Extract the [x, y] coordinate from the center of the cell holding the provided text.  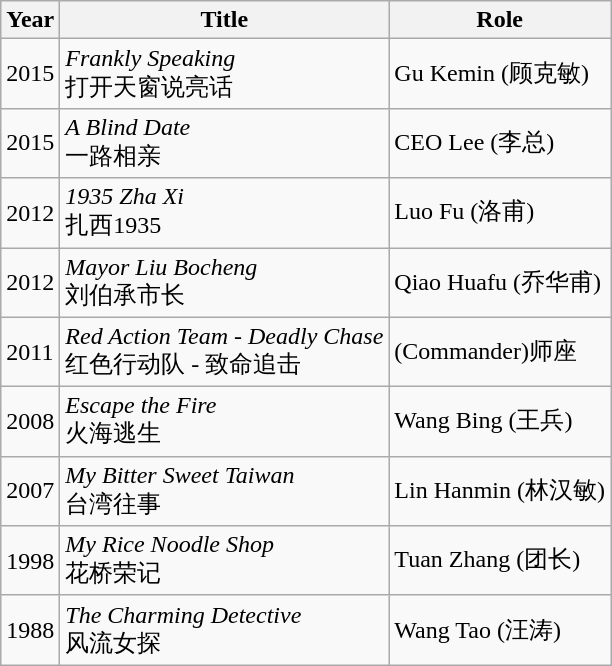
Role [500, 20]
Wang Bing (王兵) [500, 422]
Title [224, 20]
Gu Kemin (顾克敏) [500, 74]
2008 [30, 422]
Mayor Liu Bocheng刘伯承市长 [224, 283]
Escape the Fire火海逃生 [224, 422]
CEO Lee (李总) [500, 143]
The Charming Detective风流女探 [224, 630]
Tuan Zhang (团长) [500, 561]
1988 [30, 630]
Qiao Huafu (乔华甫) [500, 283]
A Blind Date一路相亲 [224, 143]
1998 [30, 561]
Lin Hanmin (林汉敏) [500, 491]
My Bitter Sweet Taiwan台湾往事 [224, 491]
1935 Zha Xi扎西1935 [224, 213]
(Commander)师座 [500, 352]
Year [30, 20]
Wang Tao (汪涛) [500, 630]
2011 [30, 352]
Frankly Speaking打开天窗说亮话 [224, 74]
Red Action Team - Deadly Chase红色行动队 - 致命追击 [224, 352]
Luo Fu (洛甫) [500, 213]
2007 [30, 491]
My Rice Noodle Shop花桥荣记 [224, 561]
